Output the (X, Y) coordinate of the center of the cell containing the given text.  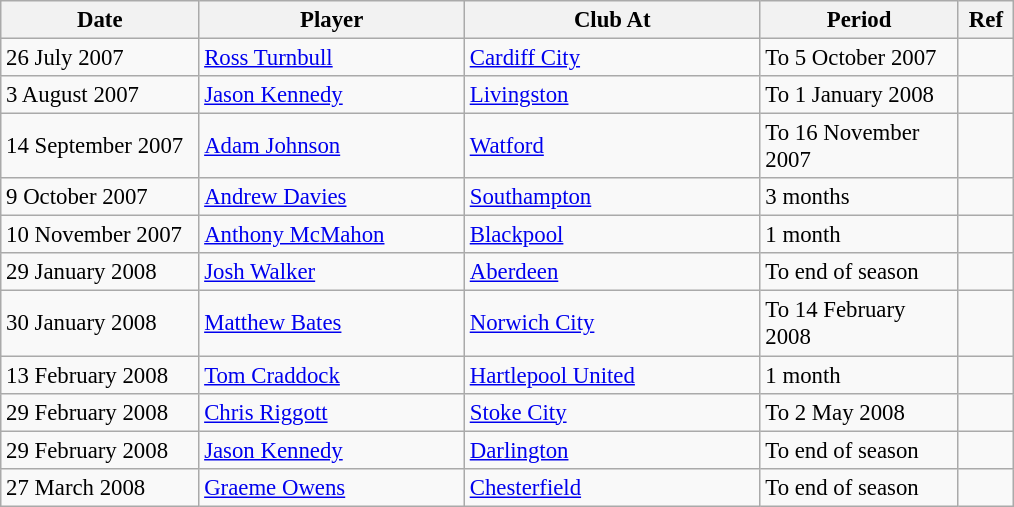
13 February 2008 (100, 375)
29 January 2008 (100, 273)
30 January 2008 (100, 324)
Blackpool (612, 235)
Hartlepool United (612, 375)
Watford (612, 146)
Adam Johnson (332, 146)
Tom Craddock (332, 375)
Ross Turnbull (332, 58)
Andrew Davies (332, 197)
Period (859, 20)
27 March 2008 (100, 487)
Graeme Owens (332, 487)
Ref (986, 20)
To 5 October 2007 (859, 58)
3 months (859, 197)
Date (100, 20)
Matthew Bates (332, 324)
Darlington (612, 450)
Livingston (612, 95)
9 October 2007 (100, 197)
Chesterfield (612, 487)
Southampton (612, 197)
Aberdeen (612, 273)
Stoke City (612, 412)
Cardiff City (612, 58)
Josh Walker (332, 273)
Player (332, 20)
Chris Riggott (332, 412)
10 November 2007 (100, 235)
To 2 May 2008 (859, 412)
To 1 January 2008 (859, 95)
To 14 February 2008 (859, 324)
14 September 2007 (100, 146)
Anthony McMahon (332, 235)
Club At (612, 20)
To 16 November 2007 (859, 146)
26 July 2007 (100, 58)
3 August 2007 (100, 95)
Norwich City (612, 324)
